Output the (x, y) coordinate of the center of the cell containing the given text.  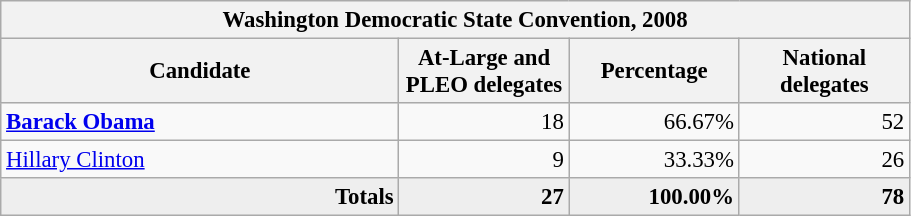
Totals (200, 197)
National delegates (824, 72)
Hillary Clinton (200, 160)
Barack Obama (200, 122)
9 (484, 160)
At-Large and PLEO delegates (484, 72)
Candidate (200, 72)
78 (824, 197)
66.67% (654, 122)
33.33% (654, 160)
52 (824, 122)
18 (484, 122)
26 (824, 160)
Percentage (654, 72)
27 (484, 197)
Washington Democratic State Convention, 2008 (456, 20)
100.00% (654, 197)
